Provide the (X, Y) coordinate of the cell's center where the given text is located.  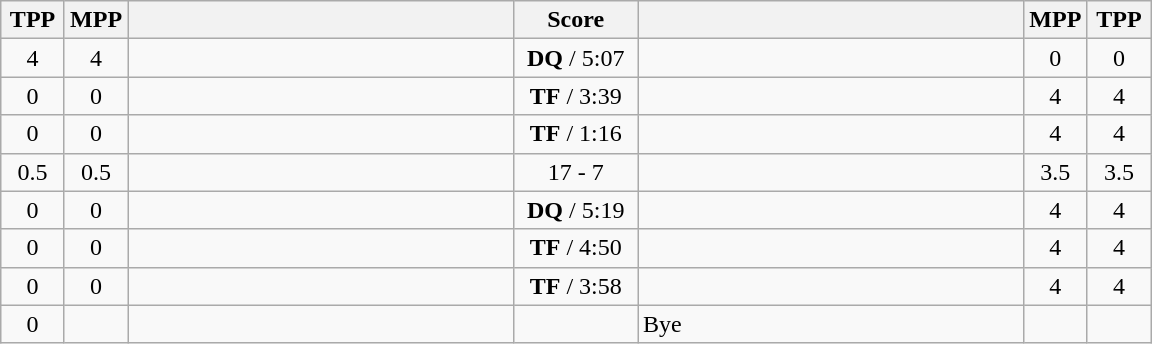
TF / 4:50 (576, 248)
DQ / 5:07 (576, 58)
TF / 3:39 (576, 96)
DQ / 5:19 (576, 210)
Bye (831, 324)
Score (576, 20)
TF / 3:58 (576, 286)
TF / 1:16 (576, 134)
17 - 7 (576, 172)
